Output the [X, Y] coordinate of the center of the cell containing the given text.  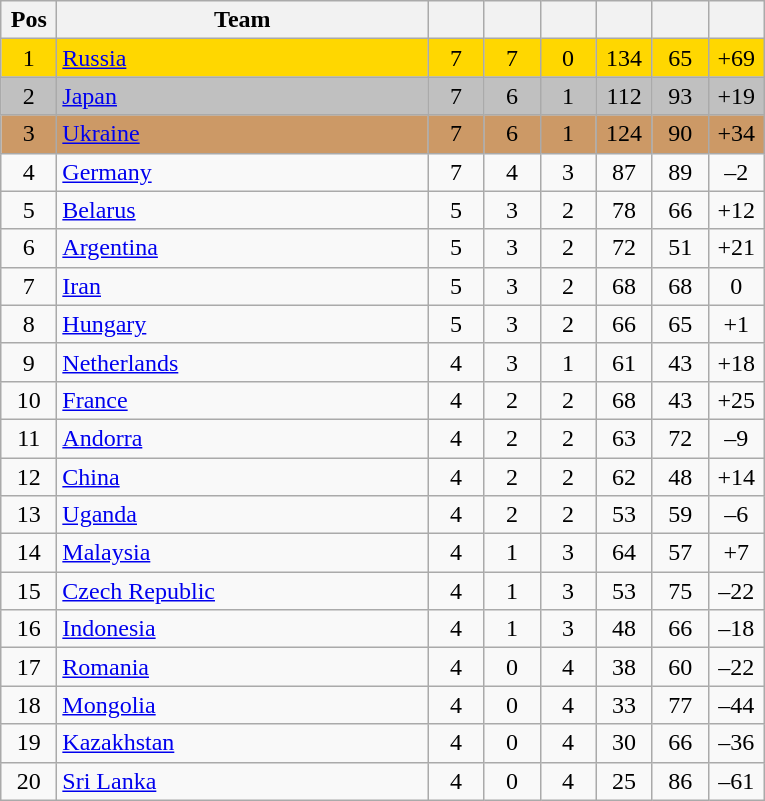
57 [680, 553]
France [242, 400]
Czech Republic [242, 591]
Belarus [242, 210]
16 [29, 629]
86 [680, 781]
78 [624, 210]
93 [680, 96]
11 [29, 438]
59 [680, 515]
17 [29, 667]
+12 [736, 210]
–36 [736, 743]
64 [624, 553]
+18 [736, 362]
33 [624, 705]
+7 [736, 553]
Argentina [242, 248]
124 [624, 134]
Ukraine [242, 134]
–61 [736, 781]
13 [29, 515]
Iran [242, 286]
9 [29, 362]
–18 [736, 629]
Pos [29, 20]
–6 [736, 515]
8 [29, 324]
30 [624, 743]
Andorra [242, 438]
112 [624, 96]
Romania [242, 667]
89 [680, 172]
60 [680, 667]
+34 [736, 134]
+21 [736, 248]
61 [624, 362]
51 [680, 248]
25 [624, 781]
38 [624, 667]
134 [624, 58]
Kazakhstan [242, 743]
Hungary [242, 324]
+25 [736, 400]
Netherlands [242, 362]
–9 [736, 438]
18 [29, 705]
Germany [242, 172]
15 [29, 591]
Malaysia [242, 553]
+19 [736, 96]
–2 [736, 172]
87 [624, 172]
20 [29, 781]
Russia [242, 58]
+1 [736, 324]
Uganda [242, 515]
–44 [736, 705]
12 [29, 477]
Team [242, 20]
14 [29, 553]
75 [680, 591]
China [242, 477]
62 [624, 477]
77 [680, 705]
90 [680, 134]
19 [29, 743]
+14 [736, 477]
Sri Lanka [242, 781]
63 [624, 438]
Indonesia [242, 629]
Japan [242, 96]
+69 [736, 58]
10 [29, 400]
Mongolia [242, 705]
